Output the (X, Y) coordinate of the center of the cell containing the given text.  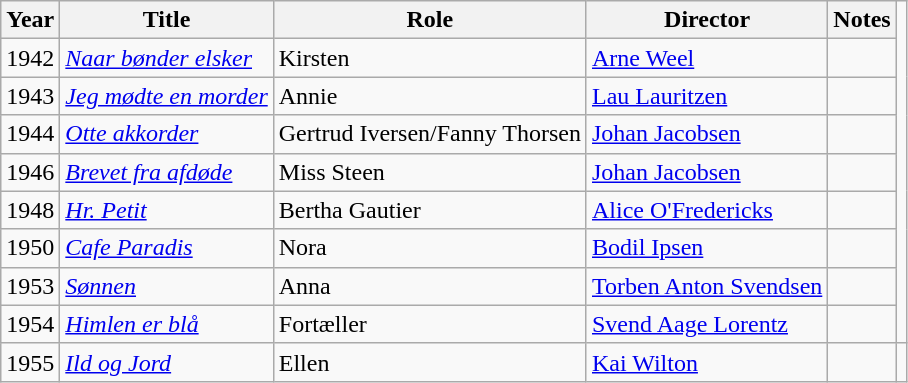
Bodil Ipsen (706, 248)
Arne Weel (706, 58)
1942 (30, 58)
Role (430, 20)
1943 (30, 96)
Alice O'Fredericks (706, 210)
Title (166, 20)
1954 (30, 324)
Notes (862, 20)
Hr. Petit (166, 210)
Cafe Paradis (166, 248)
Year (30, 20)
1950 (30, 248)
Sønnen (166, 286)
Gertrud Iversen/Fanny Thorsen (430, 134)
Ild og Jord (166, 362)
Fortæller (430, 324)
Annie (430, 96)
Kai Wilton (706, 362)
Kirsten (430, 58)
Svend Aage Lorentz (706, 324)
1948 (30, 210)
Lau Lauritzen (706, 96)
Jeg mødte en morder (166, 96)
Ellen (430, 362)
1944 (30, 134)
Nora (430, 248)
Miss Steen (430, 172)
1946 (30, 172)
Bertha Gautier (430, 210)
Torben Anton Svendsen (706, 286)
1955 (30, 362)
Brevet fra afdøde (166, 172)
Otte akkorder (166, 134)
Director (706, 20)
Anna (430, 286)
Himlen er blå (166, 324)
1953 (30, 286)
Naar bønder elsker (166, 58)
